Return the [x, y] coordinate for the center point of the cell that contains the specified text.  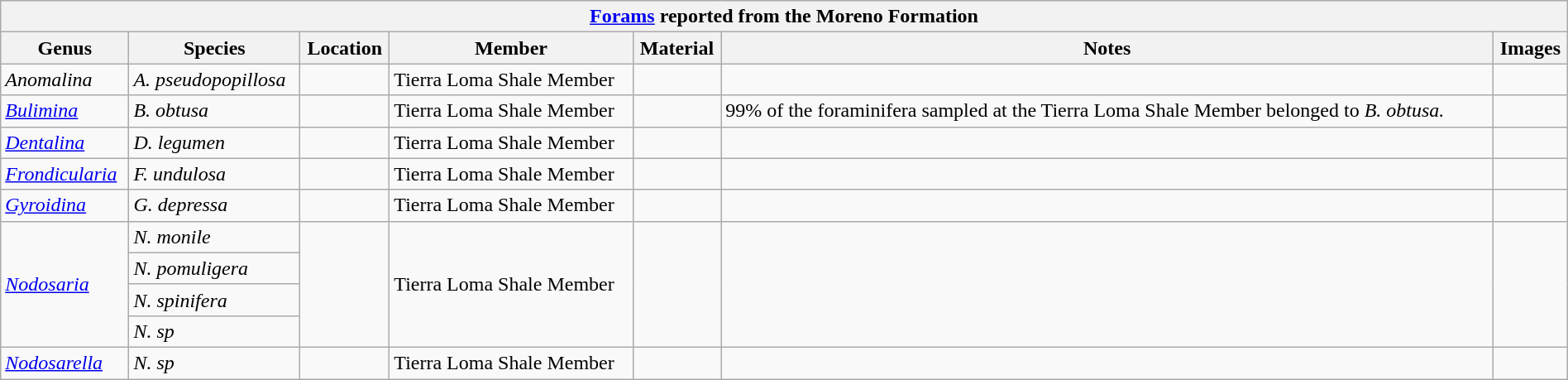
B. obtusa [215, 111]
Genus [65, 48]
N. pomuligera [215, 268]
A. pseudopopillosa [215, 79]
D. legumen [215, 142]
Dentalina [65, 142]
Nodosarella [65, 363]
Anomalina [65, 79]
G. depressa [215, 205]
N. monile [215, 237]
Nodosaria [65, 284]
F. undulosa [215, 174]
Images [1531, 48]
Location [345, 48]
Forams reported from the Moreno Formation [784, 17]
Member [511, 48]
N. spinifera [215, 300]
Material [676, 48]
Species [215, 48]
99% of the foraminifera sampled at the Tierra Loma Shale Member belonged to B. obtusa. [1107, 111]
Frondicularia [65, 174]
Bulimina [65, 111]
Gyroidina [65, 205]
Notes [1107, 48]
